Return the (X, Y) coordinate for the center point of the cell that contains the specified text.  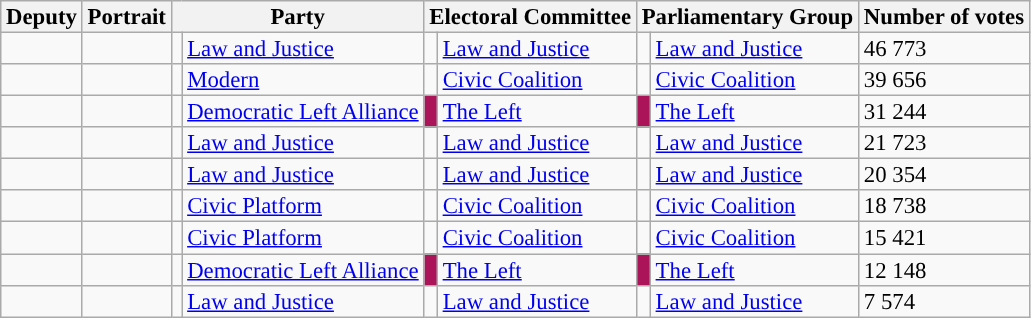
Modern (303, 80)
18 738 (944, 206)
39 656 (944, 80)
46 773 (944, 49)
31 244 (944, 112)
12 148 (944, 270)
7 574 (944, 301)
21 723 (944, 143)
Party (298, 17)
Deputy (42, 17)
15 421 (944, 238)
Parliamentary Group (747, 17)
Number of votes (944, 17)
Electoral Committee (530, 17)
20 354 (944, 175)
Portrait (126, 17)
